Identify which cell holds the provided text, then report its (X, Y) central coordinate. 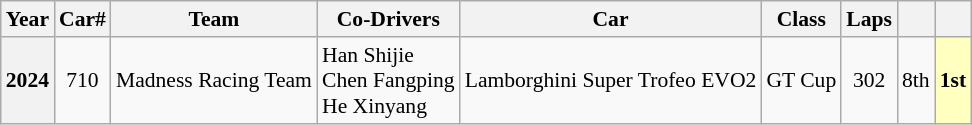
8th (916, 80)
Car# (82, 19)
710 (82, 80)
302 (869, 80)
Lamborghini Super Trofeo EVO2 (611, 80)
Team (214, 19)
1st (954, 80)
Car (611, 19)
Han Shijie Chen Fangping He Xinyang (388, 80)
Year (28, 19)
2024 (28, 80)
Madness Racing Team (214, 80)
Class (801, 19)
GT Cup (801, 80)
Co-Drivers (388, 19)
Laps (869, 19)
